Pinpoint the cell where the given text exists, returning its (X, Y) midpoint coordinate. 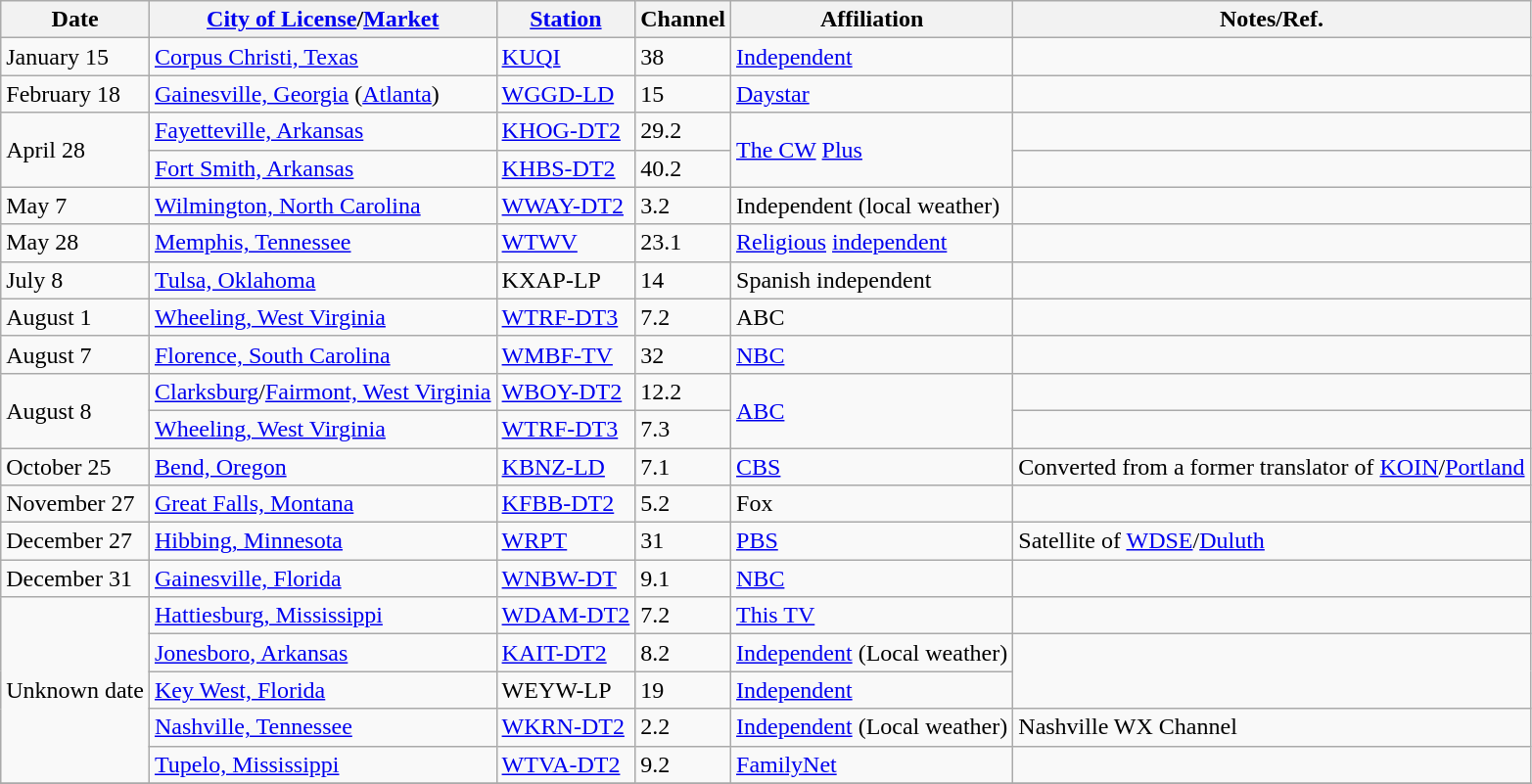
Satellite of WDSE/Duluth (1272, 541)
Jonesboro, Arkansas (323, 653)
9.2 (683, 764)
Converted from a former translator of KOIN/Portland (1272, 467)
Fox (872, 504)
32 (683, 354)
May 7 (75, 206)
KBNZ-LD (566, 467)
WDAM-DT2 (566, 616)
January 15 (75, 57)
WMBF-TV (566, 354)
Station (566, 20)
August 8 (75, 410)
2.2 (683, 727)
Affiliation (872, 20)
Great Falls, Montana (323, 504)
Key West, Florida (323, 690)
The CW Plus (872, 150)
Hibbing, Minnesota (323, 541)
KXAP-LP (566, 280)
August 1 (75, 317)
14 (683, 280)
February 18 (75, 94)
Bend, Oregon (323, 467)
October 25 (75, 467)
WWAY-DT2 (566, 206)
May 28 (75, 243)
9.1 (683, 578)
August 7 (75, 354)
40.2 (683, 168)
WEYW-LP (566, 690)
KHOG-DT2 (566, 131)
FamilyNet (872, 764)
Date (75, 20)
WNBW-DT (566, 578)
PBS (872, 541)
WBOY-DT2 (566, 392)
WTVA-DT2 (566, 764)
Nashville WX Channel (1272, 727)
WKRN-DT2 (566, 727)
November 27 (75, 504)
Florence, South Carolina (323, 354)
KUQI (566, 57)
Daystar (872, 94)
12.2 (683, 392)
Channel (683, 20)
31 (683, 541)
April 28 (75, 150)
Unknown date (75, 690)
KHBS-DT2 (566, 168)
Wilmington, North Carolina (323, 206)
7.1 (683, 467)
Corpus Christi, Texas (323, 57)
July 8 (75, 280)
Clarksburg/Fairmont, West Virginia (323, 392)
Spanish independent (872, 280)
29.2 (683, 131)
This TV (872, 616)
Hattiesburg, Mississippi (323, 616)
8.2 (683, 653)
23.1 (683, 243)
Fort Smith, Arkansas (323, 168)
WGGD-LD (566, 94)
Tupelo, Mississippi (323, 764)
Memphis, Tennessee (323, 243)
Notes/Ref. (1272, 20)
KFBB-DT2 (566, 504)
WRPT (566, 541)
7.3 (683, 429)
Fayetteville, Arkansas (323, 131)
Religious independent (872, 243)
Nashville, Tennessee (323, 727)
Gainesville, Florida (323, 578)
Tulsa, Oklahoma (323, 280)
WTWV (566, 243)
15 (683, 94)
19 (683, 690)
KAIT-DT2 (566, 653)
38 (683, 57)
CBS (872, 467)
December 27 (75, 541)
City of License/Market (323, 20)
3.2 (683, 206)
Gainesville, Georgia (Atlanta) (323, 94)
December 31 (75, 578)
5.2 (683, 504)
Independent (local weather) (872, 206)
